Provide the (x, y) coordinate of the cell's center where the given text is located.  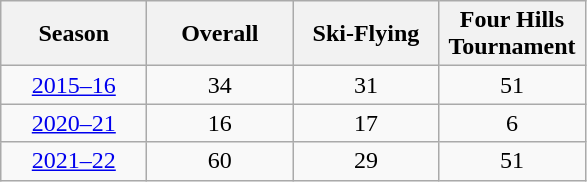
Overall (220, 34)
34 (220, 85)
Season (74, 34)
2020–21 (74, 123)
16 (220, 123)
2015–16 (74, 85)
60 (220, 161)
Four HillsTournament (512, 34)
29 (366, 161)
6 (512, 123)
31 (366, 85)
2021–22 (74, 161)
17 (366, 123)
Ski-Flying (366, 34)
